Find where the given text appears and provide that cell's center as (x, y) coordinate. 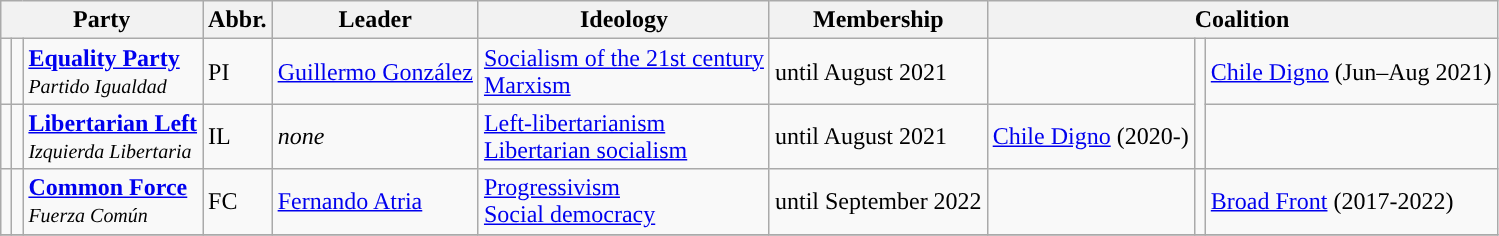
Socialism of the 21st centuryMarxism (624, 72)
Fernando Atria (375, 202)
IL (238, 136)
until September 2022 (878, 202)
Common ForceFuerza Común (113, 202)
Left-libertarianismLibertarian socialism (624, 136)
Abbr. (238, 20)
Ideology (624, 20)
none (375, 136)
Chile Digno (Jun–Aug 2021) (1351, 72)
Libertarian LeftIzquierda Libertaria (113, 136)
Coalition (1242, 20)
Membership (878, 20)
Party (102, 20)
PI (238, 72)
ProgressivismSocial democracy (624, 202)
Equality PartyPartido Igualdad (113, 72)
Broad Front (2017-2022) (1351, 202)
FC (238, 202)
Leader (375, 20)
Chile Digno (2020-) (1090, 136)
Guillermo González (375, 72)
